Pinpoint the cell where the given text exists, returning its (x, y) midpoint coordinate. 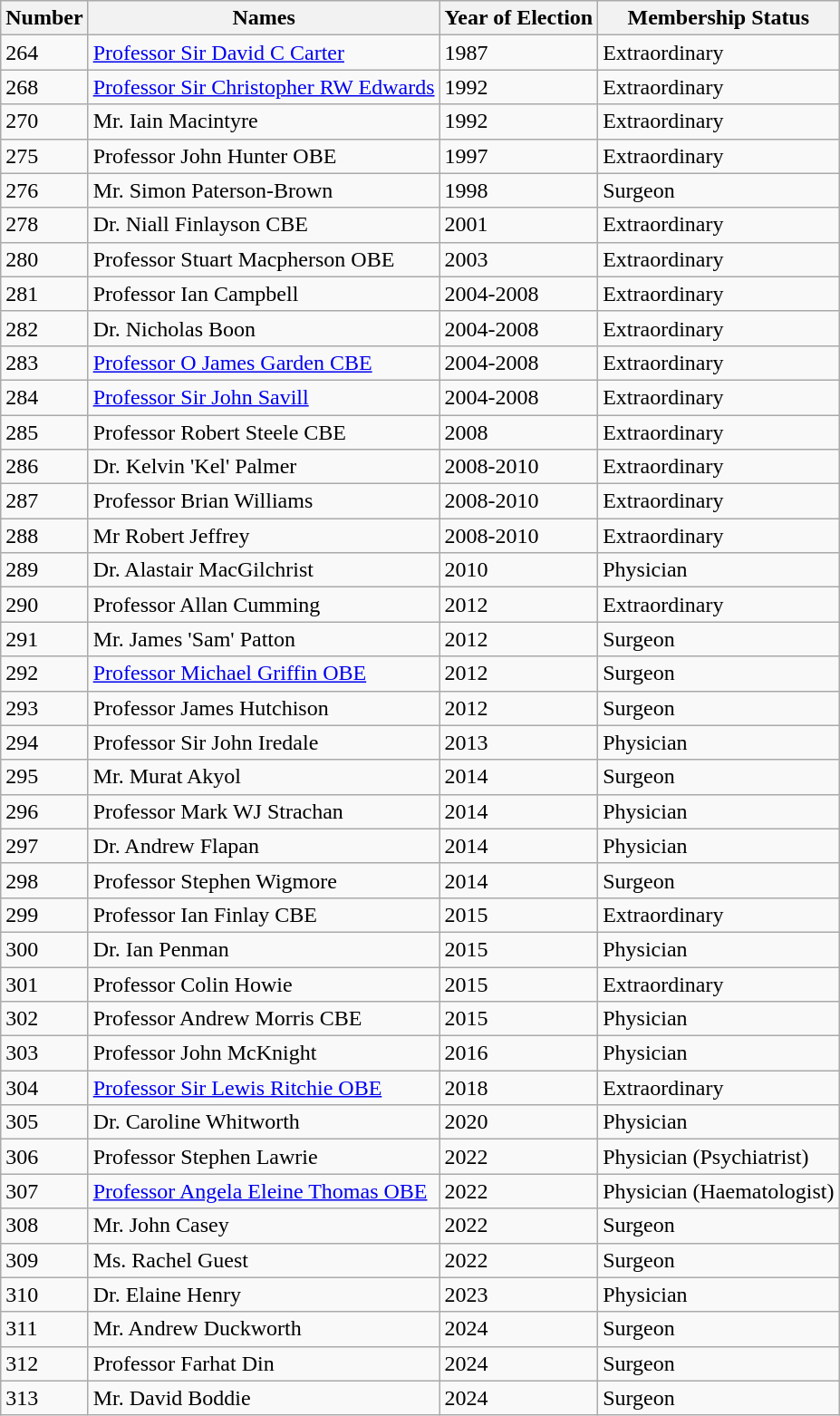
Professor Sir John Savill (264, 397)
Mr. Simon Paterson-Brown (264, 190)
Professor Ian Finlay CBE (264, 915)
291 (44, 639)
2013 (518, 742)
Professor Farhat Din (264, 1363)
306 (44, 1157)
304 (44, 1088)
Names (264, 18)
Dr. Nicholas Boon (264, 328)
Professor John McKnight (264, 1053)
1997 (518, 156)
Professor Sir Lewis Ritchie OBE (264, 1088)
Dr. Caroline Whitworth (264, 1122)
Dr. Niall Finlayson CBE (264, 225)
311 (44, 1329)
275 (44, 156)
Professor Robert Steele CBE (264, 432)
1987 (518, 53)
284 (44, 397)
2003 (518, 259)
310 (44, 1295)
Mr. James 'Sam' Patton (264, 639)
294 (44, 742)
283 (44, 363)
2020 (518, 1122)
Number (44, 18)
281 (44, 294)
303 (44, 1053)
2016 (518, 1053)
270 (44, 121)
Mr. Iain Macintyre (264, 121)
308 (44, 1226)
Dr. Ian Penman (264, 949)
Ms. Rachel Guest (264, 1260)
309 (44, 1260)
Professor John Hunter OBE (264, 156)
302 (44, 1019)
Professor Stephen Lawrie (264, 1157)
Professor Colin Howie (264, 984)
Membership Status (719, 18)
Professor Ian Campbell (264, 294)
Professor Michael Griffin OBE (264, 674)
Mr. David Boddie (264, 1398)
286 (44, 467)
301 (44, 984)
1998 (518, 190)
287 (44, 501)
Dr. Kelvin 'Kel' Palmer (264, 467)
295 (44, 777)
Dr. Alastair MacGilchrist (264, 570)
Professor Stuart Macpherson OBE (264, 259)
Dr. Elaine Henry (264, 1295)
298 (44, 880)
Mr. Murat Akyol (264, 777)
Physician (Haematologist) (719, 1191)
Professor Sir Christopher RW Edwards (264, 87)
280 (44, 259)
Professor Allan Cumming (264, 605)
278 (44, 225)
Professor Angela Eleine Thomas OBE (264, 1191)
2001 (518, 225)
296 (44, 811)
Mr Robert Jeffrey (264, 536)
276 (44, 190)
Professor Mark WJ Strachan (264, 811)
312 (44, 1363)
2023 (518, 1295)
290 (44, 605)
Professor O James Garden CBE (264, 363)
289 (44, 570)
268 (44, 87)
313 (44, 1398)
2018 (518, 1088)
Dr. Andrew Flapan (264, 846)
Professor James Hutchison (264, 708)
Professor Brian Williams (264, 501)
Professor Stephen Wigmore (264, 880)
288 (44, 536)
2010 (518, 570)
293 (44, 708)
297 (44, 846)
292 (44, 674)
299 (44, 915)
264 (44, 53)
307 (44, 1191)
Professor Andrew Morris CBE (264, 1019)
Physician (Psychiatrist) (719, 1157)
Mr. John Casey (264, 1226)
285 (44, 432)
2008 (518, 432)
Year of Election (518, 18)
282 (44, 328)
Professor Sir David C Carter (264, 53)
Mr. Andrew Duckworth (264, 1329)
300 (44, 949)
Professor Sir John Iredale (264, 742)
305 (44, 1122)
